Provide the (X, Y) coordinate of the cell's center where the given text is located.  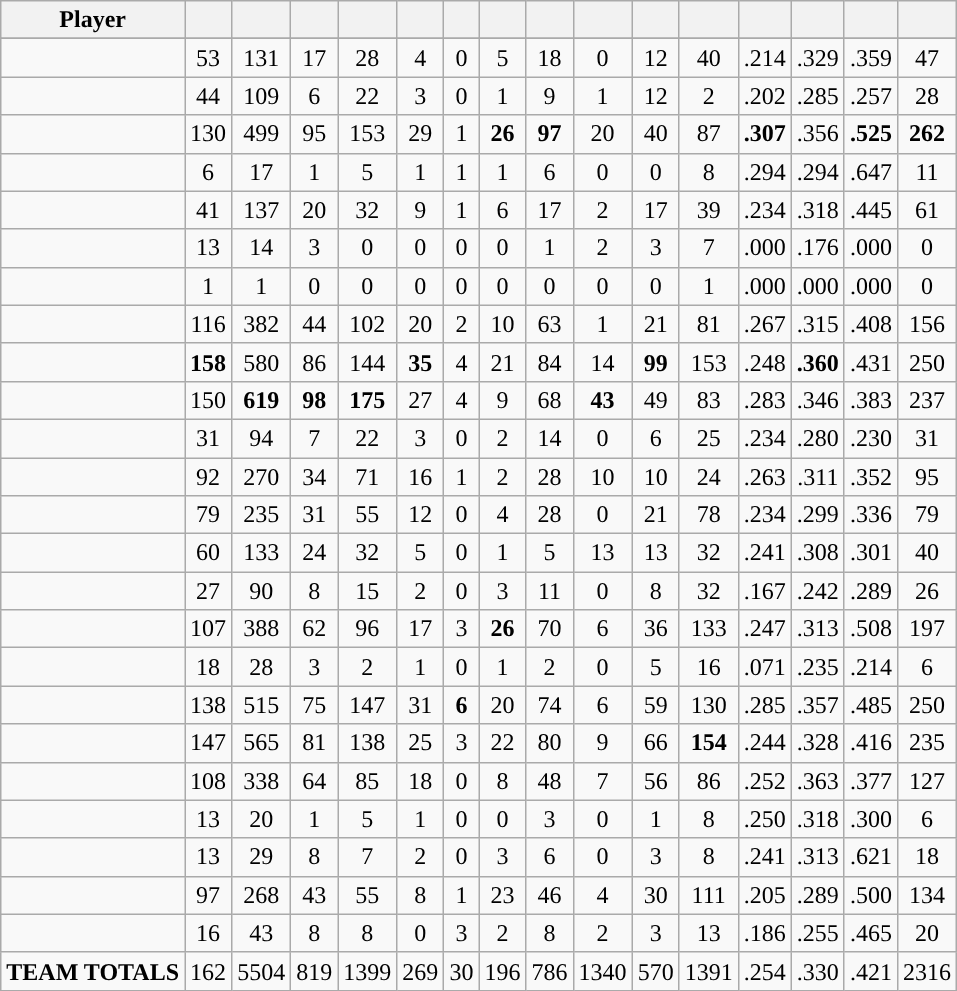
107 (208, 629)
56 (656, 781)
196 (502, 971)
.336 (870, 515)
175 (368, 400)
61 (926, 210)
87 (708, 134)
.248 (764, 362)
99 (656, 362)
.257 (870, 96)
570 (656, 971)
Player (93, 20)
515 (262, 705)
.315 (818, 324)
499 (262, 134)
.230 (870, 438)
.307 (764, 134)
47 (926, 58)
.647 (870, 172)
.328 (818, 743)
.252 (764, 781)
75 (314, 705)
.263 (764, 477)
268 (262, 895)
80 (550, 743)
48 (550, 781)
41 (208, 210)
.301 (870, 553)
237 (926, 400)
.299 (818, 515)
.377 (870, 781)
.621 (870, 857)
786 (550, 971)
.308 (818, 553)
.445 (870, 210)
134 (926, 895)
.300 (870, 819)
116 (208, 324)
.202 (764, 96)
53 (208, 58)
197 (926, 629)
.500 (870, 895)
85 (368, 781)
111 (708, 895)
144 (368, 362)
382 (262, 324)
90 (262, 591)
.525 (870, 134)
619 (262, 400)
.267 (764, 324)
1391 (708, 971)
.359 (870, 58)
.283 (764, 400)
565 (262, 743)
.421 (870, 971)
.280 (818, 438)
84 (550, 362)
.352 (870, 477)
.465 (870, 933)
.167 (764, 591)
62 (314, 629)
.255 (818, 933)
34 (314, 477)
.235 (818, 667)
270 (262, 477)
127 (926, 781)
35 (420, 362)
.363 (818, 781)
.360 (818, 362)
68 (550, 400)
.205 (764, 895)
262 (926, 134)
338 (262, 781)
154 (708, 743)
98 (314, 400)
23 (502, 895)
96 (368, 629)
.329 (818, 58)
66 (656, 743)
580 (262, 362)
46 (550, 895)
.071 (764, 667)
102 (368, 324)
.357 (818, 705)
269 (420, 971)
60 (208, 553)
15 (368, 591)
59 (656, 705)
70 (550, 629)
.408 (870, 324)
2316 (926, 971)
.383 (870, 400)
131 (262, 58)
150 (208, 400)
.485 (870, 705)
TEAM TOTALS (93, 971)
.254 (764, 971)
94 (262, 438)
71 (368, 477)
78 (708, 515)
156 (926, 324)
.244 (764, 743)
158 (208, 362)
5504 (262, 971)
.250 (764, 819)
.176 (818, 248)
.416 (870, 743)
63 (550, 324)
109 (262, 96)
.311 (818, 477)
.356 (818, 134)
.346 (818, 400)
137 (262, 210)
108 (208, 781)
.330 (818, 971)
64 (314, 781)
39 (708, 210)
819 (314, 971)
.247 (764, 629)
83 (708, 400)
.186 (764, 933)
.508 (870, 629)
74 (550, 705)
49 (656, 400)
.431 (870, 362)
.242 (818, 591)
36 (656, 629)
388 (262, 629)
1340 (602, 971)
92 (208, 477)
162 (208, 971)
1399 (368, 971)
